Determine the (x, y) coordinate at the center of the cell enclosing the given text.  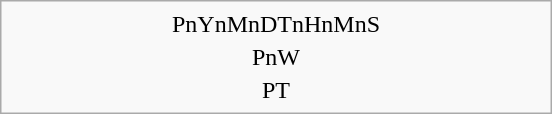
PT (276, 90)
PnW (276, 57)
PnYnMnDTnHnMnS (276, 24)
